Determine the [x, y] coordinate at the center of the cell enclosing the given text.  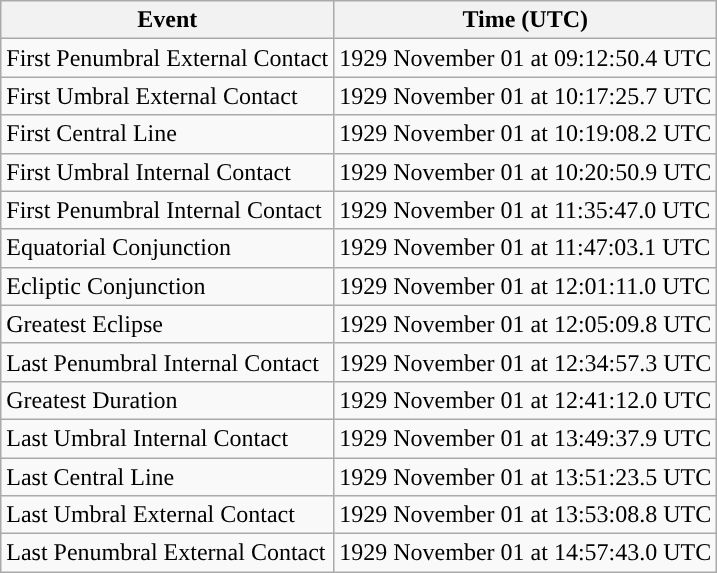
Last Penumbral External Contact [168, 553]
Ecliptic Conjunction [168, 286]
First Central Line [168, 134]
1929 November 01 at 11:35:47.0 UTC [526, 210]
First Penumbral Internal Contact [168, 210]
First Umbral Internal Contact [168, 172]
Equatorial Conjunction [168, 248]
1929 November 01 at 12:41:12.0 UTC [526, 400]
1929 November 01 at 10:19:08.2 UTC [526, 134]
1929 November 01 at 13:53:08.8 UTC [526, 515]
Last Umbral Internal Contact [168, 438]
1929 November 01 at 12:01:11.0 UTC [526, 286]
1929 November 01 at 13:51:23.5 UTC [526, 477]
1929 November 01 at 14:57:43.0 UTC [526, 553]
1929 November 01 at 11:47:03.1 UTC [526, 248]
Last Umbral External Contact [168, 515]
First Umbral External Contact [168, 96]
Event [168, 20]
1929 November 01 at 13:49:37.9 UTC [526, 438]
Greatest Duration [168, 400]
Greatest Eclipse [168, 324]
Last Central Line [168, 477]
1929 November 01 at 09:12:50.4 UTC [526, 58]
Time (UTC) [526, 20]
1929 November 01 at 12:34:57.3 UTC [526, 362]
1929 November 01 at 10:20:50.9 UTC [526, 172]
First Penumbral External Contact [168, 58]
1929 November 01 at 10:17:25.7 UTC [526, 96]
Last Penumbral Internal Contact [168, 362]
1929 November 01 at 12:05:09.8 UTC [526, 324]
